Determine the (X, Y) coordinate at the center of the cell enclosing the given text.  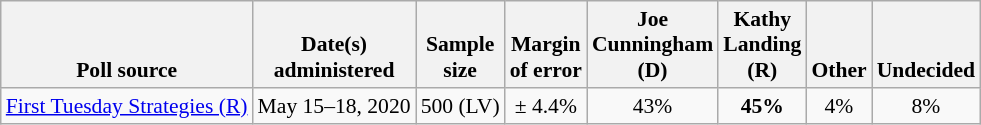
Date(s)administered (334, 44)
45% (762, 106)
KathyLanding (R) (762, 44)
Other (838, 44)
May 15–18, 2020 (334, 106)
4% (838, 106)
8% (926, 106)
First Tuesday Strategies (R) (127, 106)
± 4.4% (546, 106)
JoeCunningham (D) (652, 44)
Marginof error (546, 44)
43% (652, 106)
Samplesize (460, 44)
Poll source (127, 44)
500 (LV) (460, 106)
Undecided (926, 44)
